Pinpoint the cell where the given text exists, returning its (X, Y) midpoint coordinate. 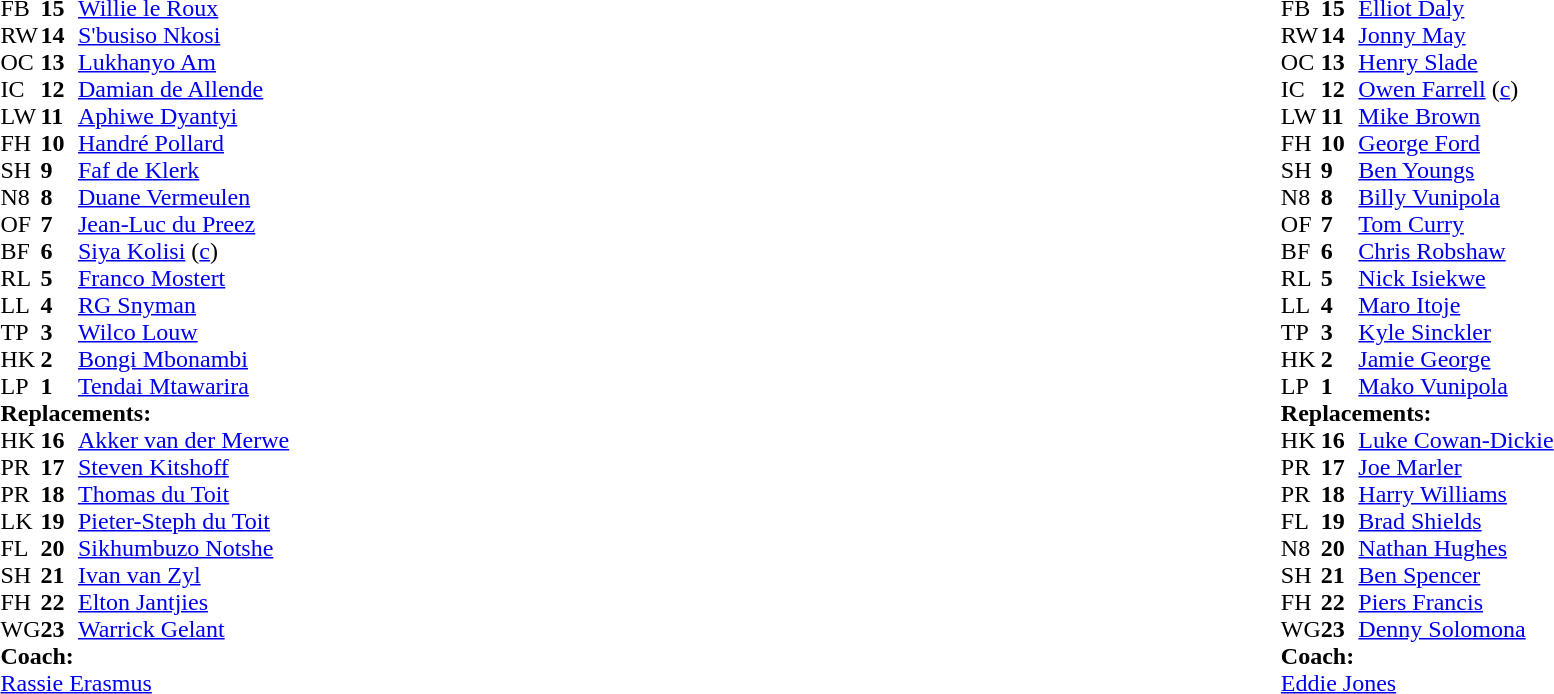
Elton Jantjies (184, 602)
Billy Vunipola (1456, 198)
Wilco Louw (184, 332)
Nathan Hughes (1456, 548)
Steven Kitshoff (184, 468)
S'busiso Nkosi (184, 36)
Warrick Gelant (184, 630)
Ben Youngs (1456, 170)
Chris Robshaw (1456, 252)
Tendai Mtawarira (184, 386)
Harry Williams (1456, 494)
Denny Solomona (1456, 630)
Faf de Klerk (184, 170)
Owen Farrell (c) (1456, 90)
LK (20, 522)
George Ford (1456, 144)
Brad Shields (1456, 522)
Sikhumbuzo Notshe (184, 548)
Tom Curry (1456, 224)
Mike Brown (1456, 116)
Luke Cowan-Dickie (1456, 440)
Kyle Sinckler (1456, 332)
Siya Kolisi (c) (184, 252)
Lukhanyo Am (184, 62)
Nick Isiekwe (1456, 278)
Jonny May (1456, 36)
Franco Mostert (184, 278)
Joe Marler (1456, 468)
Jamie George (1456, 360)
Piers Francis (1456, 602)
Henry Slade (1456, 62)
Ben Spencer (1456, 576)
Handré Pollard (184, 144)
Bongi Mbonambi (184, 360)
Thomas du Toit (184, 494)
Jean-Luc du Preez (184, 224)
Maro Itoje (1456, 306)
Akker van der Merwe (184, 440)
Aphiwe Dyantyi (184, 116)
Ivan van Zyl (184, 576)
RG Snyman (184, 306)
Damian de Allende (184, 90)
Duane Vermeulen (184, 198)
Pieter-Steph du Toit (184, 522)
Mako Vunipola (1456, 386)
